For the text-containing cell, return its midpoint in (x, y) coordinate format. 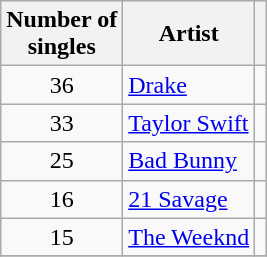
The Weeknd (189, 237)
25 (62, 161)
36 (62, 85)
Number of singles (62, 34)
21 Savage (189, 199)
Bad Bunny (189, 161)
Taylor Swift (189, 123)
Drake (189, 85)
15 (62, 237)
33 (62, 123)
Artist (189, 34)
16 (62, 199)
